Capture the cell that displays the provided text and extract its [X, Y] central coordinate. 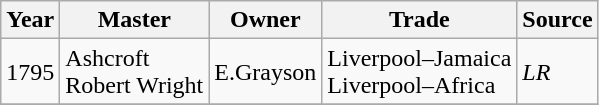
Master [134, 20]
AshcroftRobert Wright [134, 72]
Year [30, 20]
Source [558, 20]
Owner [266, 20]
Liverpool–JamaicaLiverpool–Africa [420, 72]
Trade [420, 20]
LR [558, 72]
E.Grayson [266, 72]
1795 [30, 72]
